Search for the cell housing the specified text and yield its (x, y) center coordinate. 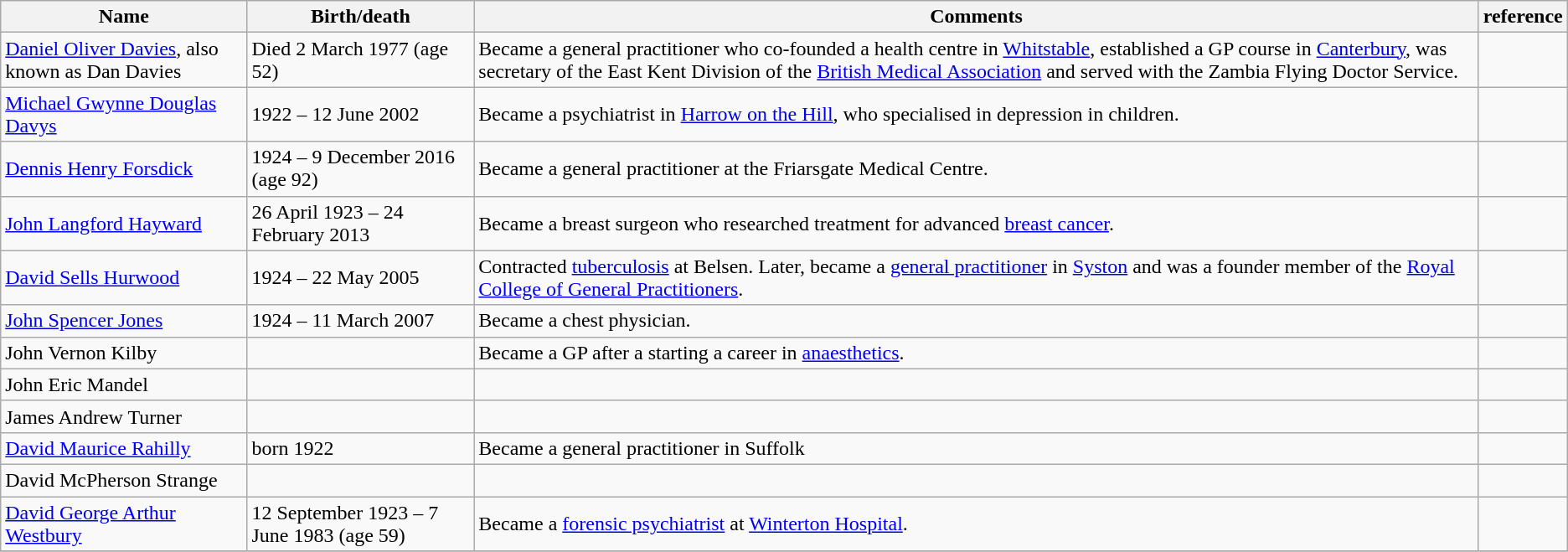
1922 – 12 June 2002 (360, 114)
Became a general practitioner in Suffolk (977, 448)
Became a psychiatrist in Harrow on the Hill, who specialised in depression in children. (977, 114)
John Spencer Jones (124, 321)
Became a breast surgeon who researched treatment for advanced breast cancer. (977, 223)
Michael Gwynne Douglas Davys (124, 114)
Became a chest physician. (977, 321)
Name (124, 17)
12 September 1923 – 7 June 1983 (age 59) (360, 523)
Daniel Oliver Davies, also known as Dan Davies (124, 60)
John Eric Mandel (124, 384)
Birth/death (360, 17)
Became a forensic psychiatrist at Winterton Hospital. (977, 523)
1924 – 11 March 2007 (360, 321)
David Maurice Rahilly (124, 448)
Died 2 March 1977 (age 52) (360, 60)
Dennis Henry Forsdick (124, 169)
1924 – 9 December 2016 (age 92) (360, 169)
1924 – 22 May 2005 (360, 278)
John Vernon Kilby (124, 353)
David McPherson Strange (124, 480)
John Langford Hayward (124, 223)
James Andrew Turner (124, 416)
26 April 1923 – 24 February 2013 (360, 223)
Comments (977, 17)
Became a GP after a starting a career in anaesthetics. (977, 353)
reference (1523, 17)
born 1922 (360, 448)
Became a general practitioner at the Friarsgate Medical Centre. (977, 169)
David George Arthur Westbury (124, 523)
David Sells Hurwood (124, 278)
